Provide the (X, Y) coordinate of the cell's center where the given text is located.  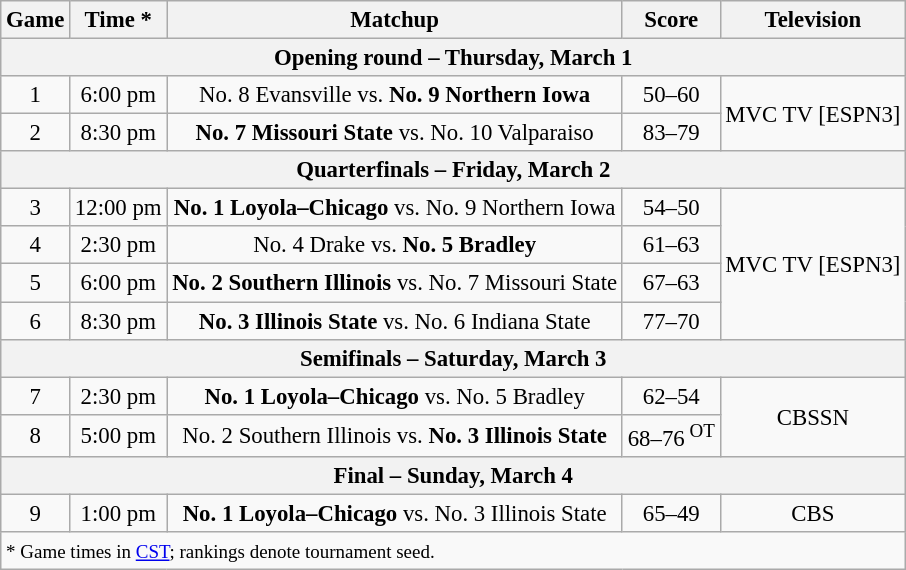
Final – Sunday, March 4 (454, 476)
77–70 (671, 321)
8 (36, 435)
Opening round – Thursday, March 1 (454, 58)
3 (36, 208)
No. 4 Drake vs. No. 5 Bradley (395, 245)
7 (36, 396)
CBSSN (813, 417)
6 (36, 321)
Matchup (395, 20)
No. 3 Illinois State vs. No. 6 Indiana State (395, 321)
4 (36, 245)
Television (813, 20)
No. 1 Loyola–Chicago vs. No. 3 Illinois State (395, 513)
No. 1 Loyola–Chicago vs. No. 5 Bradley (395, 396)
68–76 OT (671, 435)
2 (36, 133)
1:00 pm (118, 513)
No. 7 Missouri State vs. No. 10 Valparaiso (395, 133)
67–63 (671, 283)
Game (36, 20)
No. 2 Southern Illinois vs. No. 3 Illinois State (395, 435)
No. 2 Southern Illinois vs. No. 7 Missouri State (395, 283)
5 (36, 283)
12:00 pm (118, 208)
CBS (813, 513)
Semifinals – Saturday, March 3 (454, 358)
61–63 (671, 245)
5:00 pm (118, 435)
54–50 (671, 208)
No. 8 Evansville vs. No. 9 Northern Iowa (395, 95)
9 (36, 513)
Quarterfinals – Friday, March 2 (454, 170)
62–54 (671, 396)
83–79 (671, 133)
No. 1 Loyola–Chicago vs. No. 9 Northern Iowa (395, 208)
65–49 (671, 513)
Time * (118, 20)
Score (671, 20)
50–60 (671, 95)
1 (36, 95)
* Game times in CST; rankings denote tournament seed. (454, 551)
